Extract the (x, y) coordinate from the center of the cell holding the provided text.  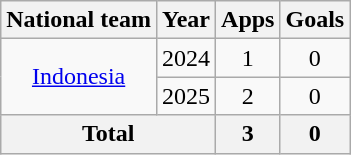
Indonesia (79, 77)
Apps (248, 20)
Goals (315, 20)
Year (186, 20)
2024 (186, 58)
2 (248, 96)
Total (108, 134)
National team (79, 20)
1 (248, 58)
3 (248, 134)
2025 (186, 96)
